Identify which cell holds the provided text, then report its (X, Y) central coordinate. 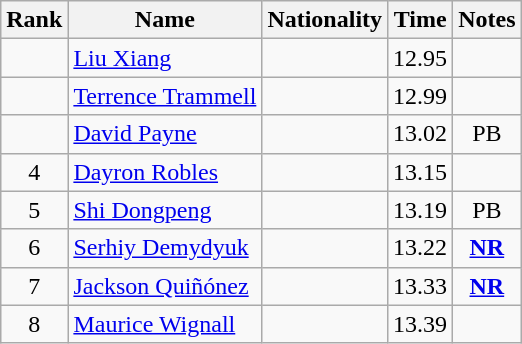
8 (34, 324)
Shi Dongpeng (165, 210)
Name (165, 20)
13.02 (420, 134)
13.22 (420, 248)
13.15 (420, 172)
Dayron Robles (165, 172)
13.19 (420, 210)
12.95 (420, 58)
Serhiy Demydyuk (165, 248)
5 (34, 210)
Notes (487, 20)
Time (420, 20)
Nationality (325, 20)
Maurice Wignall (165, 324)
Jackson Quiñónez (165, 286)
13.39 (420, 324)
12.99 (420, 96)
6 (34, 248)
13.33 (420, 286)
4 (34, 172)
Liu Xiang (165, 58)
David Payne (165, 134)
7 (34, 286)
Terrence Trammell (165, 96)
Rank (34, 20)
